Return the [X, Y] coordinate for the center point of the cell that contains the specified text.  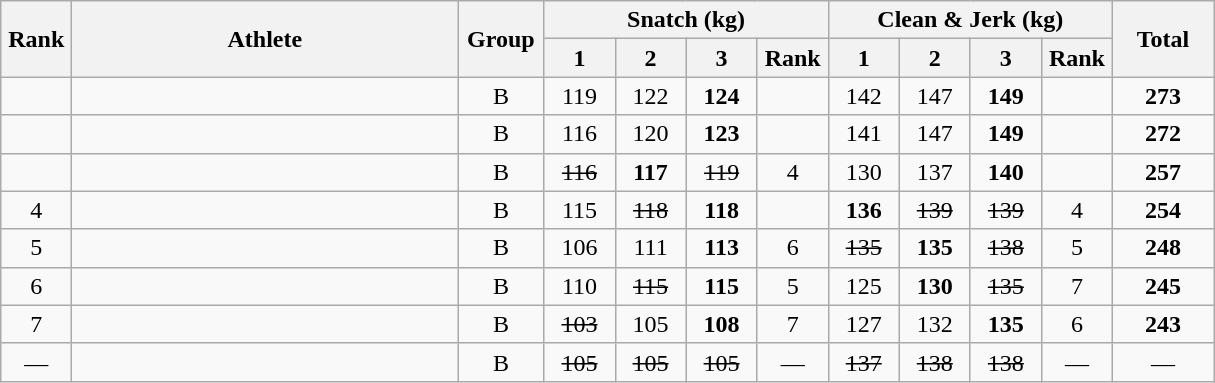
Clean & Jerk (kg) [970, 20]
142 [864, 96]
245 [1162, 286]
124 [722, 96]
243 [1162, 324]
Athlete [265, 39]
248 [1162, 248]
254 [1162, 210]
117 [650, 172]
108 [722, 324]
123 [722, 134]
140 [1006, 172]
273 [1162, 96]
136 [864, 210]
257 [1162, 172]
141 [864, 134]
125 [864, 286]
Total [1162, 39]
110 [580, 286]
120 [650, 134]
132 [934, 324]
111 [650, 248]
103 [580, 324]
Snatch (kg) [686, 20]
113 [722, 248]
272 [1162, 134]
Group [501, 39]
122 [650, 96]
127 [864, 324]
106 [580, 248]
